Locate the cell with the specified text and output its [x, y] center coordinate. 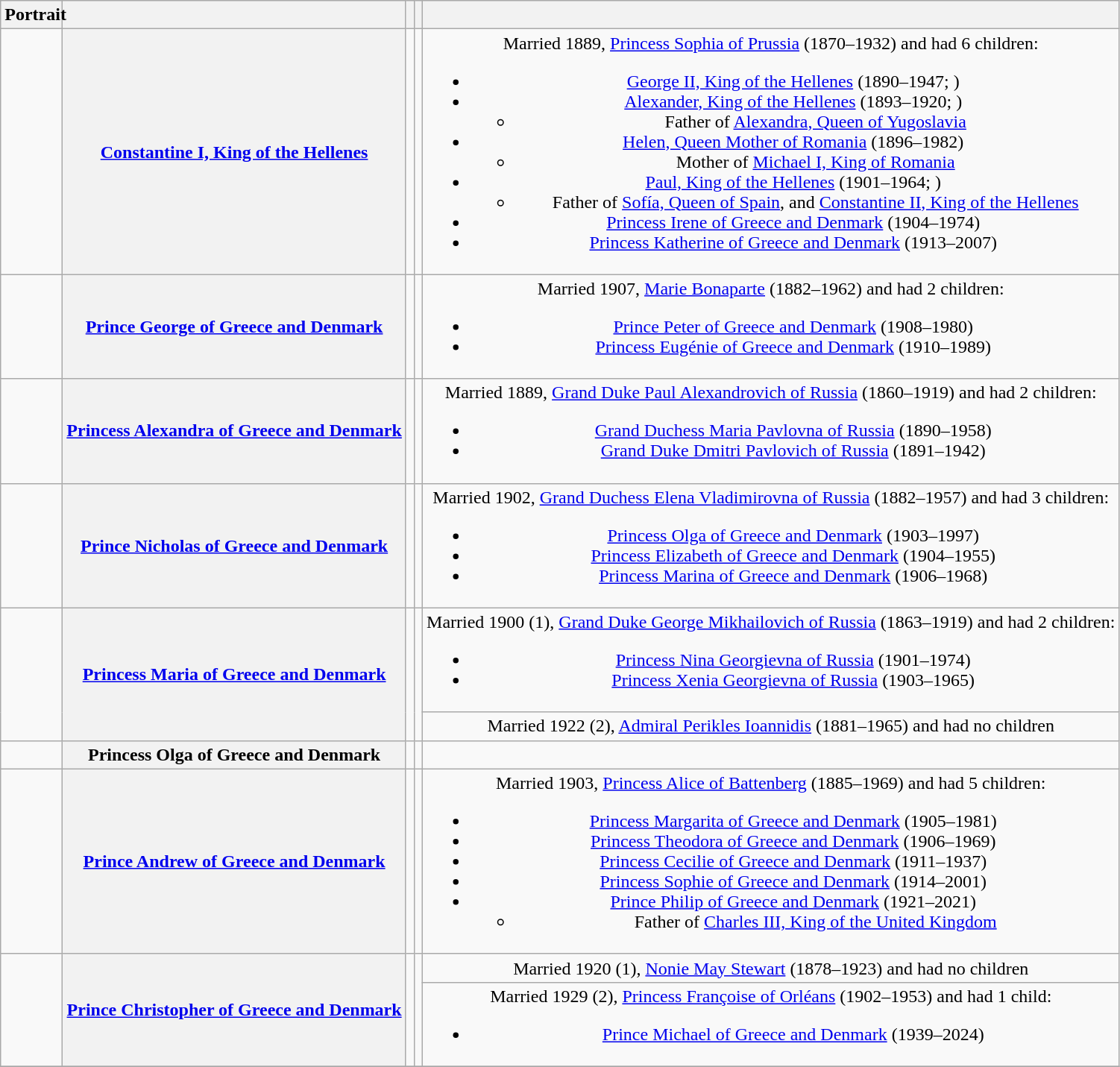
Portrait [31, 15]
Princess Maria of Greece and Denmark [234, 674]
Married 1929 (2), Princess Françoise of Orléans (1902–1953) and had 1 child:Prince Michael of Greece and Denmark (1939–2024) [771, 1024]
Prince Christopher of Greece and Denmark [234, 1010]
Married 1920 (1), Nonie May Stewart (1878–1923) and had no children [771, 968]
Prince Andrew of Greece and Denmark [234, 861]
Princess Olga of Greece and Denmark [234, 755]
Married 1922 (2), Admiral Perikles Ioannidis (1881–1965) and had no children [771, 726]
Constantine I, King of the Hellenes [234, 152]
Prince Nicholas of Greece and Denmark [234, 546]
Prince George of Greece and Denmark [234, 327]
Princess Alexandra of Greece and Denmark [234, 431]
